Scan for the cell matching the given text and deliver its (X, Y) coordinate at center. 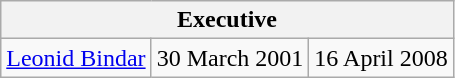
Leonid Bindar (76, 58)
30 March 2001 (230, 58)
Executive (227, 20)
16 April 2008 (381, 58)
